Find where the given text appears and provide that cell's center as (x, y) coordinate. 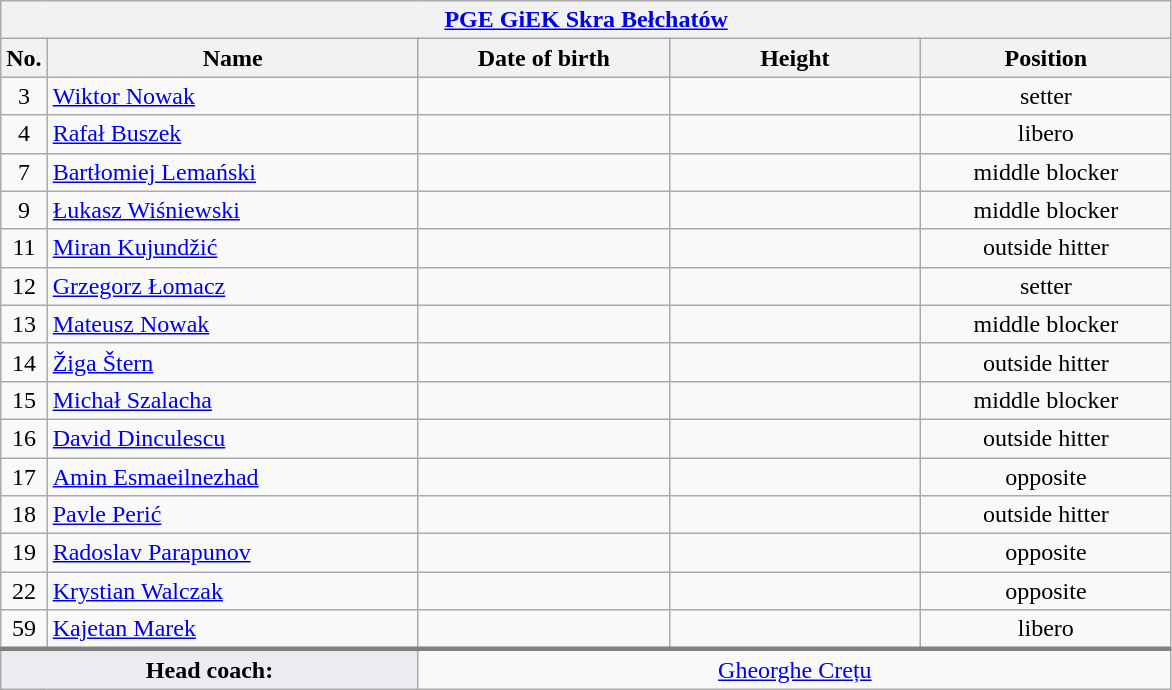
12 (24, 286)
Radoslav Parapunov (232, 553)
14 (24, 362)
Łukasz Wiśniewski (232, 210)
Date of birth (544, 58)
Mateusz Nowak (232, 324)
18 (24, 515)
Rafał Buszek (232, 134)
Position (1046, 58)
David Dinculescu (232, 438)
22 (24, 591)
Head coach: (210, 669)
19 (24, 553)
Krystian Walczak (232, 591)
13 (24, 324)
16 (24, 438)
4 (24, 134)
11 (24, 248)
Grzegorz Łomacz (232, 286)
7 (24, 172)
Wiktor Nowak (232, 96)
Pavle Perić (232, 515)
15 (24, 400)
Žiga Štern (232, 362)
Amin Esmaeilnezhad (232, 477)
Kajetan Marek (232, 630)
59 (24, 630)
Bartłomiej Lemański (232, 172)
No. (24, 58)
Miran Kujundžić (232, 248)
3 (24, 96)
9 (24, 210)
Michał Szalacha (232, 400)
17 (24, 477)
Height (794, 58)
PGE GiEK Skra Bełchatów (586, 20)
Name (232, 58)
Gheorghe Crețu (794, 669)
